For the text-containing cell, return its midpoint in (X, Y) coordinate format. 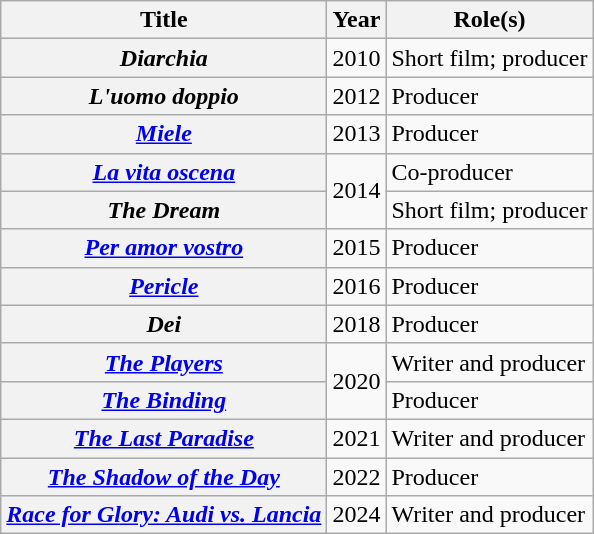
2014 (356, 191)
La vita oscena (164, 172)
L'uomo doppio (164, 96)
2020 (356, 381)
2015 (356, 248)
2018 (356, 324)
Race for Glory: Audi vs. Lancia (164, 515)
Year (356, 20)
The Players (164, 362)
Per amor vostro (164, 248)
2016 (356, 286)
Co-producer (490, 172)
Dei (164, 324)
2022 (356, 477)
Role(s) (490, 20)
2021 (356, 438)
Miele (164, 134)
The Binding (164, 400)
Diarchia (164, 58)
2013 (356, 134)
Pericle (164, 286)
2010 (356, 58)
2012 (356, 96)
2024 (356, 515)
The Dream (164, 210)
The Last Paradise (164, 438)
Title (164, 20)
The Shadow of the Day (164, 477)
